Output the [X, Y] coordinate of the center of the cell containing the given text.  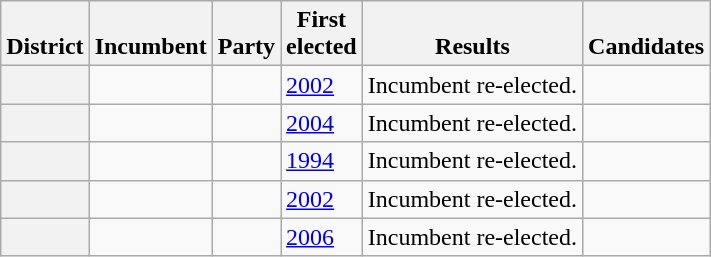
Party [246, 34]
2006 [322, 237]
Incumbent [150, 34]
1994 [322, 161]
District [45, 34]
2004 [322, 123]
Candidates [646, 34]
Results [472, 34]
Firstelected [322, 34]
